Provide the [X, Y] coordinate of the cell's center where the given text is located.  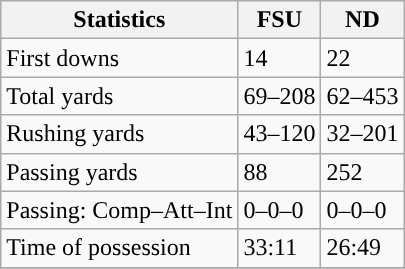
ND [362, 20]
Rushing yards [120, 134]
Statistics [120, 20]
69–208 [280, 96]
33:11 [280, 248]
88 [280, 172]
14 [280, 58]
First downs [120, 58]
32–201 [362, 134]
Passing: Comp–Att–Int [120, 210]
26:49 [362, 248]
43–120 [280, 134]
Passing yards [120, 172]
62–453 [362, 96]
22 [362, 58]
252 [362, 172]
FSU [280, 20]
Time of possession [120, 248]
Total yards [120, 96]
